Detect which cell encompasses the target text, then output its [x, y] center coordinate. 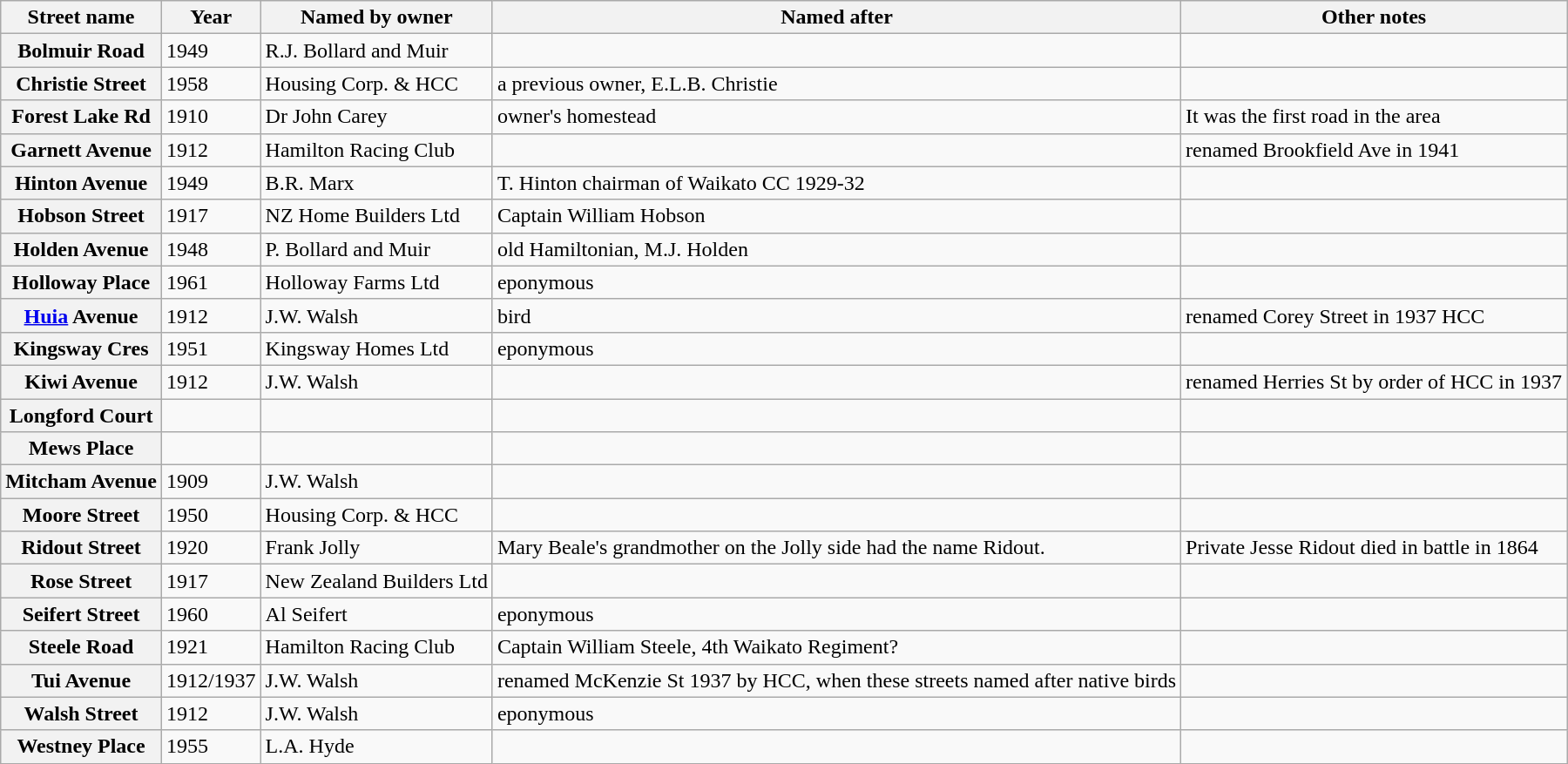
Holden Avenue [82, 249]
L.A. Hyde [376, 747]
Hinton Avenue [82, 183]
Seifert Street [82, 614]
Garnett Avenue [82, 150]
Other notes [1375, 17]
Al Seifert [376, 614]
a previous owner, E.L.B. Christie [836, 84]
old Hamiltonian, M.J. Holden [836, 249]
T. Hinton chairman of Waikato CC 1929-32 [836, 183]
1948 [211, 249]
Mitcham Avenue [82, 482]
Holloway Farms Ltd [376, 282]
renamed McKenzie St 1937 by HCC, when these streets named after native birds [836, 680]
Hobson Street [82, 216]
1960 [211, 614]
1909 [211, 482]
Westney Place [82, 747]
1961 [211, 282]
1921 [211, 647]
Christie Street [82, 84]
1912/1937 [211, 680]
Mary Beale's grandmother on the Jolly side had the name Ridout. [836, 548]
Named by owner [376, 17]
1955 [211, 747]
Huia Avenue [82, 315]
Year [211, 17]
Kingsway Homes Ltd [376, 348]
Tui Avenue [82, 680]
1950 [211, 515]
renamed Brookfield Ave in 1941 [1375, 150]
New Zealand Builders Ltd [376, 581]
owner's homestead [836, 117]
R.J. Bollard and Muir [376, 51]
Frank Jolly [376, 548]
Dr John Carey [376, 117]
Named after [836, 17]
Longford Court [82, 416]
bird [836, 315]
B.R. Marx [376, 183]
1951 [211, 348]
Street name [82, 17]
Moore Street [82, 515]
1958 [211, 84]
P. Bollard and Muir [376, 249]
Mews Place [82, 449]
Holloway Place [82, 282]
Captain William Hobson [836, 216]
Private Jesse Ridout died in battle in 1864 [1375, 548]
renamed Corey Street in 1937 HCC [1375, 315]
NZ Home Builders Ltd [376, 216]
Kiwi Avenue [82, 382]
Bolmuir Road [82, 51]
1920 [211, 548]
Kingsway Cres [82, 348]
Ridout Street [82, 548]
Forest Lake Rd [82, 117]
1910 [211, 117]
Walsh Street [82, 713]
Captain William Steele, 4th Waikato Regiment? [836, 647]
renamed Herries St by order of HCC in 1937 [1375, 382]
Rose Street [82, 581]
Steele Road [82, 647]
It was the first road in the area [1375, 117]
